Find where the given text appears and provide that cell's center as (x, y) coordinate. 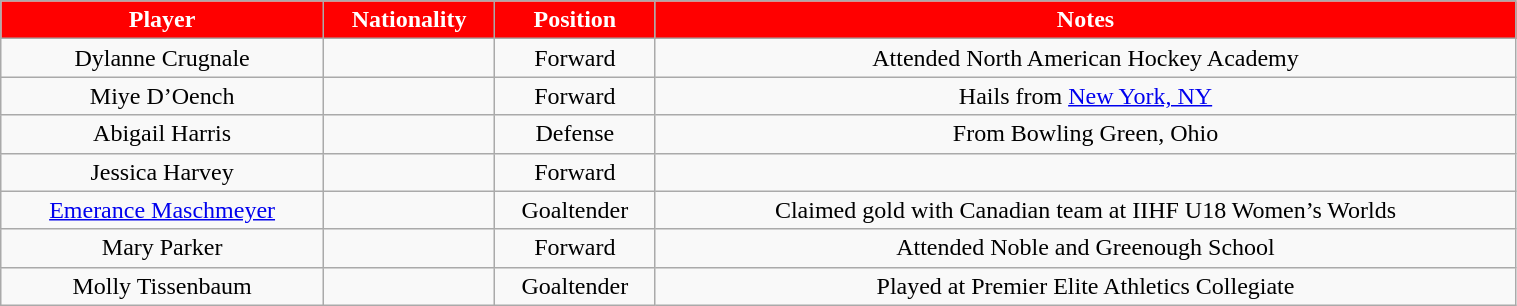
Played at Premier Elite Athletics Collegiate (1086, 286)
Abigail Harris (162, 134)
Player (162, 20)
Miye D’Oench (162, 96)
Hails from New York, NY (1086, 96)
Attended North American Hockey Academy (1086, 58)
Dylanne Crugnale (162, 58)
Jessica Harvey (162, 172)
Claimed gold with Canadian team at IIHF U18 Women’s Worlds (1086, 210)
Notes (1086, 20)
Mary Parker (162, 248)
Molly Tissenbaum (162, 286)
Attended Noble and Greenough School (1086, 248)
Emerance Maschmeyer (162, 210)
Nationality (408, 20)
Defense (575, 134)
From Bowling Green, Ohio (1086, 134)
Position (575, 20)
